For the text-containing cell, return its midpoint in [x, y] coordinate format. 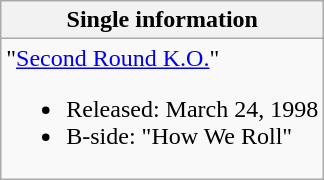
"Second Round K.O."Released: March 24, 1998B-side: "How We Roll" [162, 109]
Single information [162, 20]
